Search for the cell housing the specified text and yield its [x, y] center coordinate. 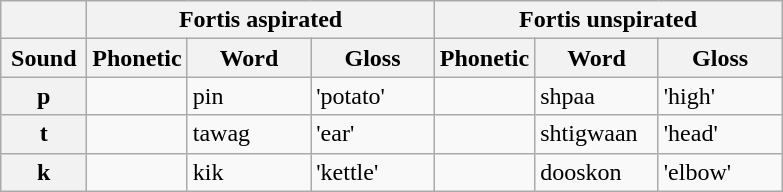
p [44, 96]
pin [249, 96]
'ear' [373, 134]
'head' [720, 134]
Sound [44, 58]
k [44, 172]
'elbow' [720, 172]
kik [249, 172]
'potato' [373, 96]
shpaa [597, 96]
tawag [249, 134]
'high' [720, 96]
dooskon [597, 172]
'kettle' [373, 172]
Fortis aspirated [261, 20]
t [44, 134]
Fortis unspirated [608, 20]
shtigwaan [597, 134]
